Return [X, Y] of the center of cell containing provided text 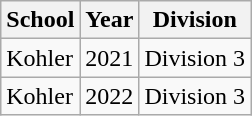
2022 [110, 96]
School [40, 20]
Year [110, 20]
2021 [110, 58]
Division [195, 20]
